Scan for the cell matching the given text and deliver its [x, y] coordinate at center. 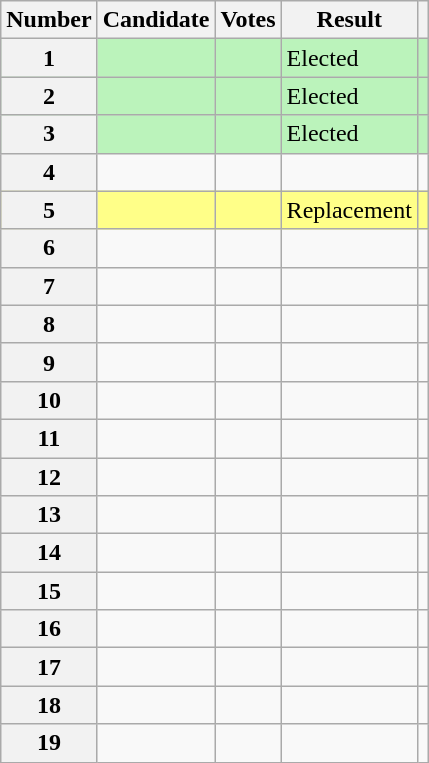
12 [49, 477]
11 [49, 438]
4 [49, 172]
6 [49, 248]
Result [349, 20]
13 [49, 515]
Votes [248, 20]
9 [49, 362]
Replacement [349, 210]
5 [49, 210]
15 [49, 591]
2 [49, 96]
1 [49, 58]
17 [49, 667]
7 [49, 286]
8 [49, 324]
19 [49, 743]
16 [49, 629]
Candidate [156, 20]
18 [49, 705]
Number [49, 20]
3 [49, 134]
14 [49, 553]
10 [49, 400]
